Pinpoint the cell where the given text exists, returning its (X, Y) midpoint coordinate. 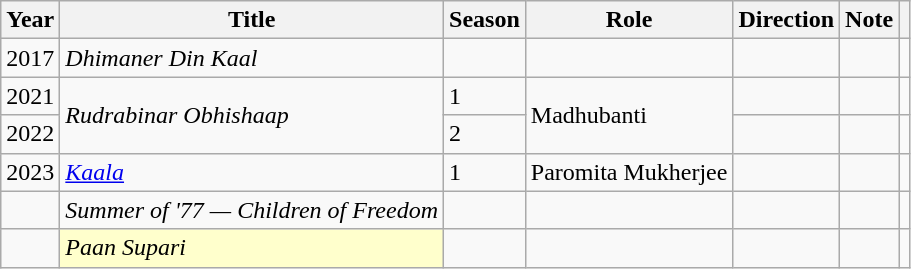
Dhimaner Din Kaal (252, 58)
Paan Supari (252, 248)
2017 (30, 58)
2022 (30, 134)
Rudrabinar Obhishaap (252, 115)
Summer of '77 — Children of Freedom (252, 210)
Paromita Mukherjee (629, 172)
Year (30, 20)
2 (485, 134)
Title (252, 20)
2021 (30, 96)
Note (870, 20)
Madhubanti (629, 115)
Kaala (252, 172)
Direction (786, 20)
Role (629, 20)
Season (485, 20)
2023 (30, 172)
